Search for the cell housing the specified text and yield its (x, y) center coordinate. 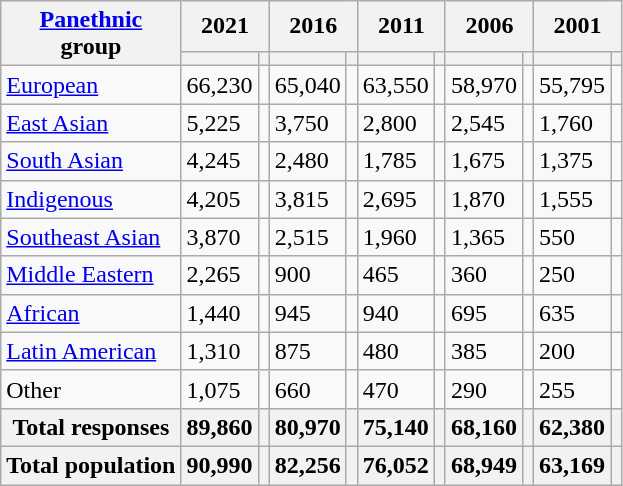
63,169 (572, 465)
3,815 (308, 199)
68,949 (484, 465)
Indigenous (91, 199)
62,380 (572, 427)
2011 (401, 26)
1,785 (396, 161)
1,960 (396, 237)
1,365 (484, 237)
Latin American (91, 351)
75,140 (396, 427)
200 (572, 351)
66,230 (220, 85)
South Asian (91, 161)
68,160 (484, 427)
Southeast Asian (91, 237)
80,970 (308, 427)
550 (572, 237)
3,870 (220, 237)
465 (396, 275)
1,375 (572, 161)
Total responses (91, 427)
European (91, 85)
2021 (225, 26)
76,052 (396, 465)
82,256 (308, 465)
900 (308, 275)
2001 (578, 26)
660 (308, 389)
695 (484, 313)
1,075 (220, 389)
635 (572, 313)
Panethnicgroup (91, 34)
90,990 (220, 465)
2,265 (220, 275)
385 (484, 351)
1,675 (484, 161)
945 (308, 313)
1,760 (572, 123)
55,795 (572, 85)
4,245 (220, 161)
2,800 (396, 123)
1,870 (484, 199)
940 (396, 313)
470 (396, 389)
2016 (313, 26)
250 (572, 275)
255 (572, 389)
Other (91, 389)
3,750 (308, 123)
2,515 (308, 237)
African (91, 313)
63,550 (396, 85)
East Asian (91, 123)
65,040 (308, 85)
480 (396, 351)
875 (308, 351)
58,970 (484, 85)
360 (484, 275)
290 (484, 389)
1,310 (220, 351)
Total population (91, 465)
1,555 (572, 199)
4,205 (220, 199)
1,440 (220, 313)
2006 (489, 26)
89,860 (220, 427)
Middle Eastern (91, 275)
5,225 (220, 123)
2,545 (484, 123)
2,695 (396, 199)
2,480 (308, 161)
